From the cell containing the given text, extract its center point as (x, y) coordinate. 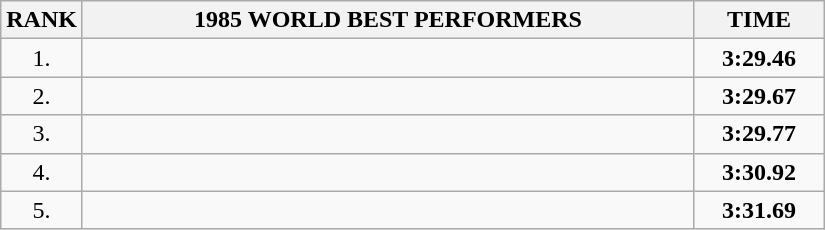
1985 WORLD BEST PERFORMERS (388, 20)
4. (42, 172)
3:29.67 (760, 96)
3:29.77 (760, 134)
1. (42, 58)
RANK (42, 20)
3. (42, 134)
2. (42, 96)
TIME (760, 20)
3:31.69 (760, 210)
5. (42, 210)
3:30.92 (760, 172)
3:29.46 (760, 58)
